Detect which cell encompasses the target text, then output its [x, y] center coordinate. 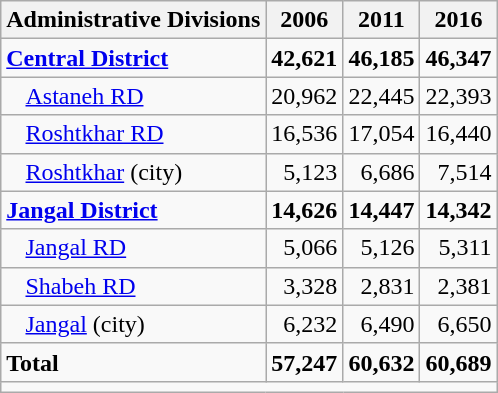
16,440 [458, 134]
2016 [458, 20]
6,232 [304, 324]
14,626 [304, 210]
22,445 [382, 96]
60,689 [458, 362]
5,066 [304, 248]
14,447 [382, 210]
Roshtkhar (city) [134, 172]
57,247 [304, 362]
17,054 [382, 134]
46,185 [382, 58]
5,123 [304, 172]
Astaneh RD [134, 96]
Administrative Divisions [134, 20]
6,686 [382, 172]
2,381 [458, 286]
46,347 [458, 58]
20,962 [304, 96]
7,514 [458, 172]
Total [134, 362]
5,311 [458, 248]
2,831 [382, 286]
Jangal RD [134, 248]
Roshtkhar RD [134, 134]
6,650 [458, 324]
42,621 [304, 58]
2011 [382, 20]
16,536 [304, 134]
22,393 [458, 96]
Shabeh RD [134, 286]
2006 [304, 20]
Jangal District [134, 210]
6,490 [382, 324]
3,328 [304, 286]
Central District [134, 58]
Jangal (city) [134, 324]
60,632 [382, 362]
14,342 [458, 210]
5,126 [382, 248]
